Output the (X, Y) coordinate of the center of the cell containing the given text.  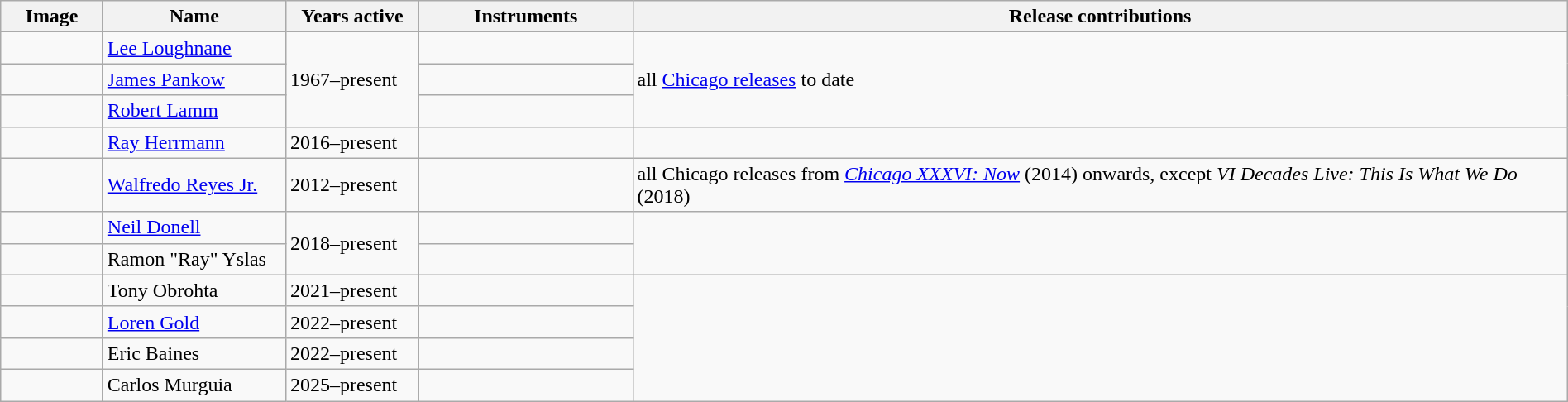
Ray Herrmann (194, 142)
2016–present (352, 142)
Robert Lamm (194, 111)
2018–present (352, 243)
Instruments (526, 17)
Neil Donell (194, 227)
James Pankow (194, 79)
Years active (352, 17)
all Chicago releases from Chicago XXXVI: Now (2014) onwards, except VI Decades Live: This Is What We Do (2018) (1100, 185)
2021–present (352, 290)
Lee Loughnane (194, 48)
Release contributions (1100, 17)
all Chicago releases to date (1100, 79)
1967–present (352, 79)
2025–present (352, 385)
Carlos Murguia (194, 385)
Eric Baines (194, 353)
Image (52, 17)
2012–present (352, 185)
Ramon "Ray" Yslas (194, 259)
Walfredo Reyes Jr. (194, 185)
Name (194, 17)
Tony Obrohta (194, 290)
Loren Gold (194, 322)
